Capture the cell that displays the provided text and extract its (X, Y) central coordinate. 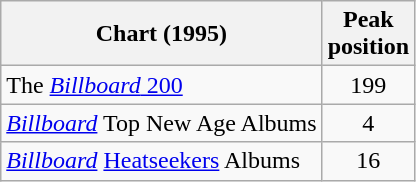
Peakposition (368, 34)
199 (368, 85)
Billboard Heatseekers Albums (162, 161)
Billboard Top New Age Albums (162, 123)
The Billboard 200 (162, 85)
Chart (1995) (162, 34)
16 (368, 161)
4 (368, 123)
